Capture the cell that displays the provided text and extract its (X, Y) central coordinate. 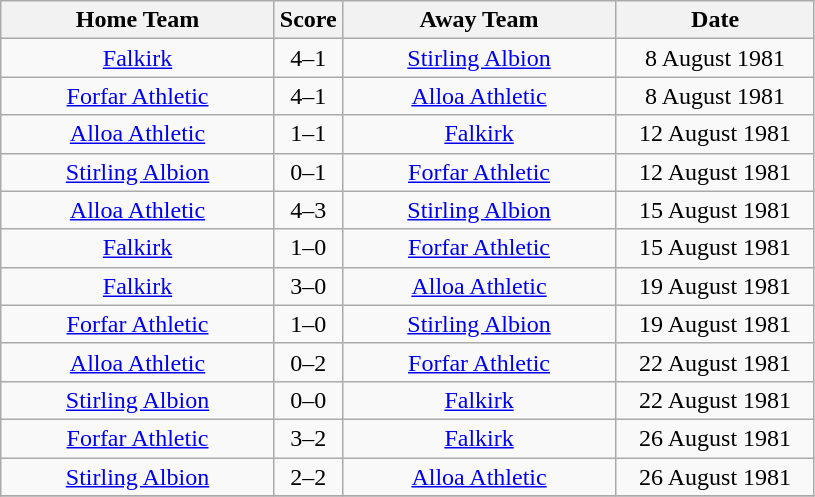
Away Team (479, 20)
1–1 (308, 134)
Score (308, 20)
2–2 (308, 477)
0–2 (308, 362)
3–2 (308, 438)
Home Team (138, 20)
0–1 (308, 172)
Date (716, 20)
3–0 (308, 286)
4–3 (308, 210)
0–0 (308, 400)
